Determine the [x, y] coordinate at the center of the cell enclosing the given text.  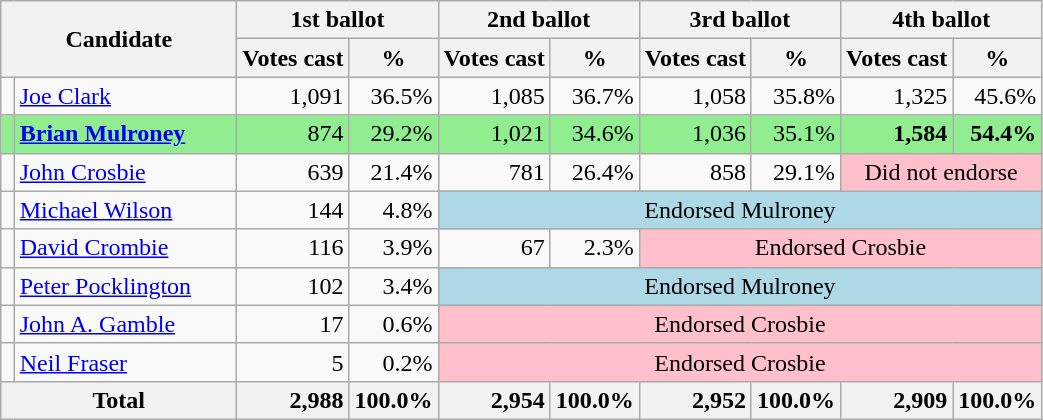
17 [293, 324]
35.8% [796, 96]
29.2% [394, 134]
116 [293, 248]
34.6% [594, 134]
36.5% [394, 96]
2,952 [695, 400]
Total [119, 400]
Joe Clark [126, 96]
Brian Mulroney [126, 134]
35.1% [796, 134]
639 [293, 172]
45.6% [998, 96]
1,325 [897, 96]
2.3% [594, 248]
1st ballot [338, 20]
144 [293, 210]
2,909 [897, 400]
0.2% [394, 362]
0.6% [394, 324]
26.4% [594, 172]
3rd ballot [740, 20]
1,021 [494, 134]
1,036 [695, 134]
1,584 [897, 134]
1,085 [494, 96]
858 [695, 172]
54.4% [998, 134]
Michael Wilson [126, 210]
874 [293, 134]
Candidate [119, 39]
Peter Pocklington [126, 286]
2,954 [494, 400]
4.8% [394, 210]
John A. Gamble [126, 324]
36.7% [594, 96]
2,988 [293, 400]
1,091 [293, 96]
3.9% [394, 248]
3.4% [394, 286]
4th ballot [942, 20]
781 [494, 172]
Neil Fraser [126, 362]
21.4% [394, 172]
102 [293, 286]
Did not endorse [942, 172]
5 [293, 362]
John Crosbie [126, 172]
67 [494, 248]
David Crombie [126, 248]
1,058 [695, 96]
2nd ballot [538, 20]
29.1% [796, 172]
